Search for the cell housing the specified text and yield its (x, y) center coordinate. 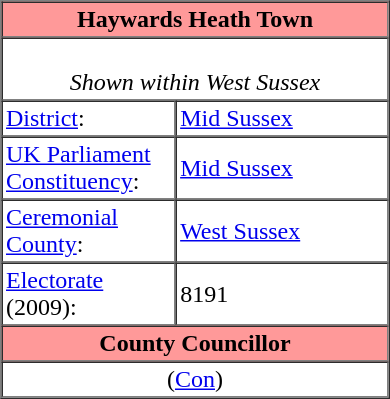
County Councillor (196, 344)
8191 (282, 294)
Ceremonial County: (89, 232)
Shown within West Sussex (196, 70)
(Con) (196, 380)
District: (89, 118)
West Sussex (282, 232)
UK Parliament Constituency: (89, 168)
Electorate (2009): (89, 294)
Haywards Heath Town (196, 20)
